Provide the [X, Y] coordinate of the cell's center where the given text is located.  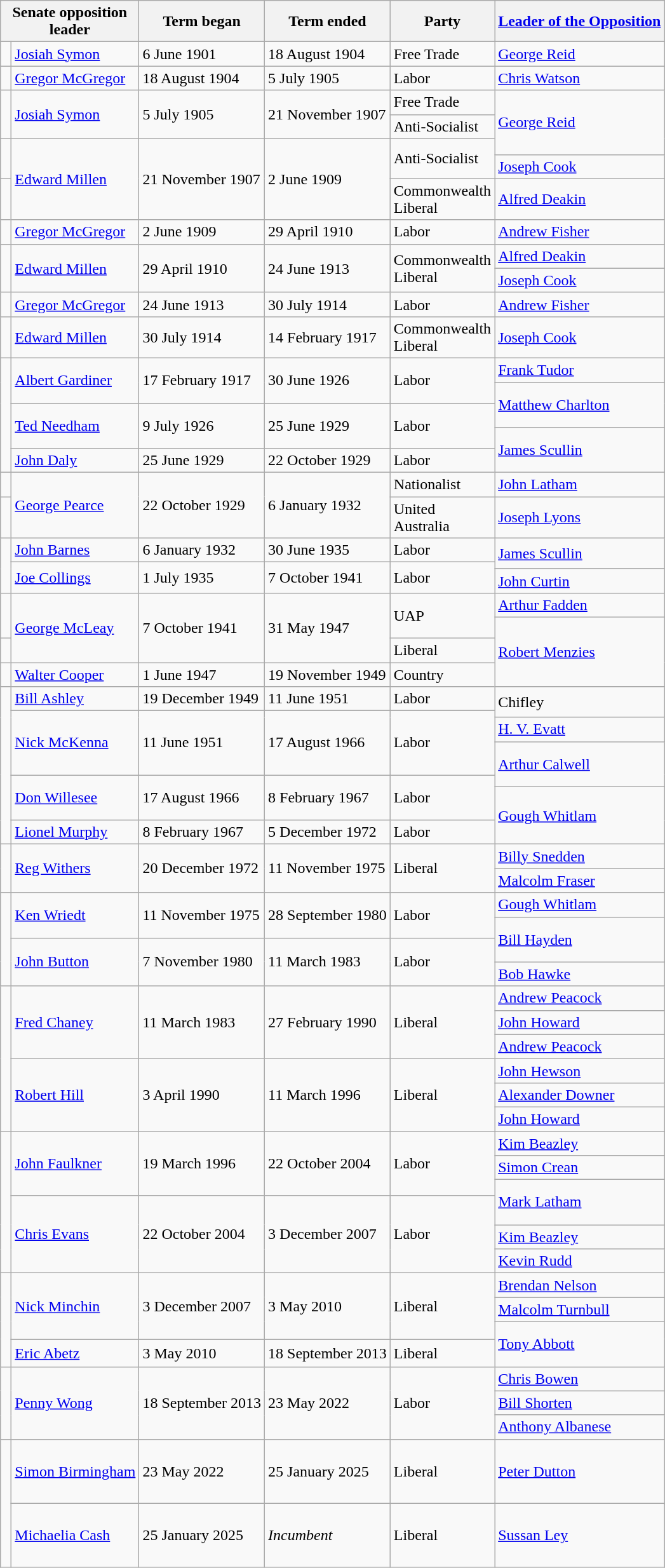
Don Willesee [75, 798]
Fred Chaney [75, 1022]
14 February 1917 [328, 337]
Joseph Lyons [579, 517]
Term ended [328, 22]
Robert Hill [75, 1095]
Peter Dutton [579, 1471]
Country [442, 674]
Tony Abbott [579, 1344]
Albert Gardiner [75, 380]
Bill Shorten [579, 1403]
Chifley [579, 703]
Michaelia Cash [75, 1535]
Ken Wriedt [75, 915]
17 February 1917 [202, 380]
19 November 1949 [328, 674]
Chris Bowen [579, 1379]
Senate oppositionleader [70, 22]
Joe Collings [75, 578]
John Barnes [75, 550]
9 July 1926 [202, 426]
1 June 1947 [202, 674]
30 June 1926 [328, 380]
Bill Ashley [75, 699]
Bob Hawke [579, 974]
George McLeay [75, 628]
Lionel Murphy [75, 832]
19 December 1949 [202, 699]
Malcolm Fraser [579, 881]
30 June 1935 [328, 550]
Mark Latham [579, 1202]
Arthur Fadden [579, 605]
Brendan Nelson [579, 1285]
UnitedAustralia [442, 517]
Sussan Ley [579, 1535]
John Faulkner [75, 1163]
George Pearce [75, 506]
Ted Needham [75, 426]
27 February 1990 [328, 1022]
Simon Crean [579, 1168]
31 May 1947 [328, 628]
Eric Abetz [75, 1353]
Bill Hayden [579, 939]
Alexander Downer [579, 1095]
John Daly [75, 461]
Nick McKenna [75, 743]
Nationalist [442, 485]
11 March 1996 [328, 1095]
UAP [442, 615]
Matthew Charlton [579, 405]
6 June 1901 [202, 54]
Malcolm Turnbull [579, 1309]
Party [442, 22]
John Hewson [579, 1071]
1 July 1935 [202, 578]
Nick Minchin [75, 1306]
5 December 1972 [328, 832]
20 December 1972 [202, 868]
Term began [202, 22]
Incumbent [328, 1535]
Frank Tudor [579, 370]
Penny Wong [75, 1403]
Chris Watson [579, 78]
19 March 1996 [202, 1163]
H. V. Evatt [579, 729]
3 April 1990 [202, 1095]
John Curtin [579, 581]
John Button [75, 962]
Chris Evans [75, 1234]
Anthony Albanese [579, 1427]
Arthur Calwell [579, 764]
John Latham [579, 485]
Kevin Rudd [579, 1261]
Robert Menzies [579, 652]
Billy Snedden [579, 856]
Leader of the Opposition [579, 22]
28 September 1980 [328, 915]
Walter Cooper [75, 674]
Simon Birmingham [75, 1471]
7 November 1980 [202, 962]
Reg Withers [75, 868]
